Capture the cell that displays the provided text and extract its (x, y) central coordinate. 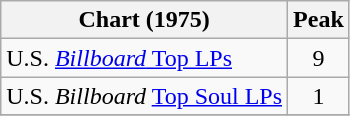
Peak (319, 20)
Chart (1975) (144, 20)
1 (319, 96)
U.S. Billboard Top Soul LPs (144, 96)
U.S. Billboard Top LPs (144, 58)
9 (319, 58)
